Scan for the cell matching the given text and deliver its (X, Y) coordinate at center. 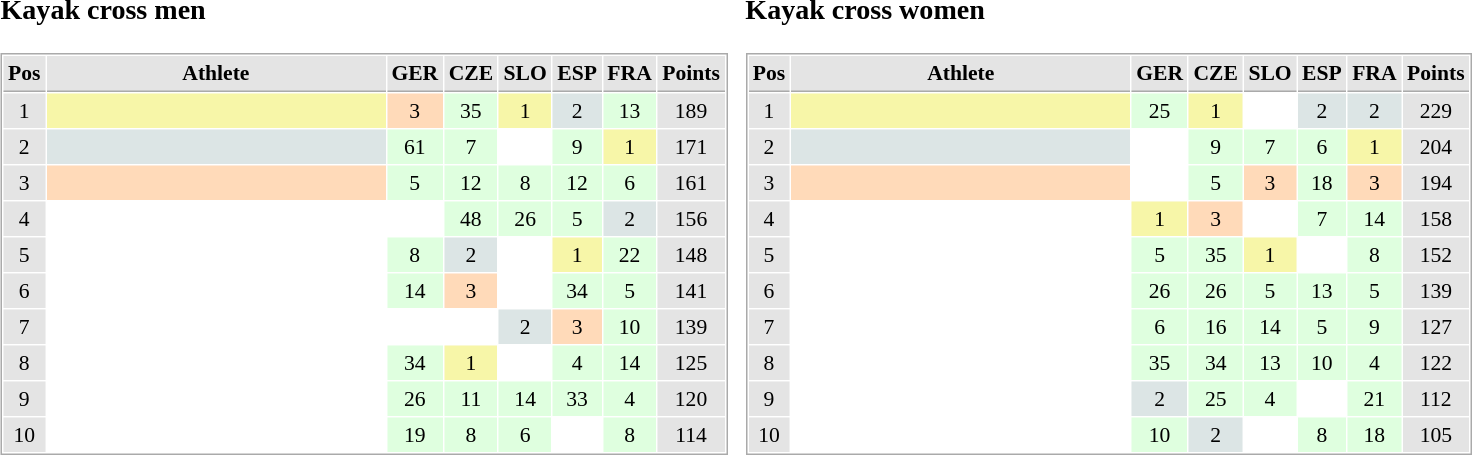
19 (415, 435)
161 (692, 183)
48 (470, 219)
158 (1436, 219)
229 (1436, 111)
171 (692, 147)
21 (1374, 399)
114 (692, 435)
156 (692, 219)
22 (630, 255)
141 (692, 291)
194 (1436, 183)
122 (1436, 363)
112 (1436, 399)
120 (692, 399)
105 (1436, 435)
33 (578, 399)
127 (1436, 327)
16 (1216, 327)
204 (1436, 147)
125 (692, 363)
189 (692, 111)
152 (1436, 255)
148 (692, 255)
11 (470, 399)
61 (415, 147)
